For the text-containing cell, return its midpoint in [x, y] coordinate format. 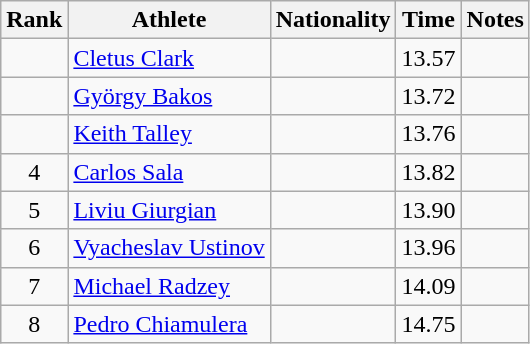
Time [428, 20]
Pedro Chiamulera [169, 324]
7 [34, 286]
György Bakos [169, 96]
Keith Talley [169, 134]
13.72 [428, 96]
13.96 [428, 248]
5 [34, 210]
Vyacheslav Ustinov [169, 248]
8 [34, 324]
14.75 [428, 324]
4 [34, 172]
14.09 [428, 286]
Carlos Sala [169, 172]
13.90 [428, 210]
Liviu Giurgian [169, 210]
6 [34, 248]
Cletus Clark [169, 58]
Rank [34, 20]
Michael Radzey [169, 286]
Athlete [169, 20]
Nationality [333, 20]
13.76 [428, 134]
13.57 [428, 58]
13.82 [428, 172]
Notes [495, 20]
